Search for the cell housing the specified text and yield its [X, Y] center coordinate. 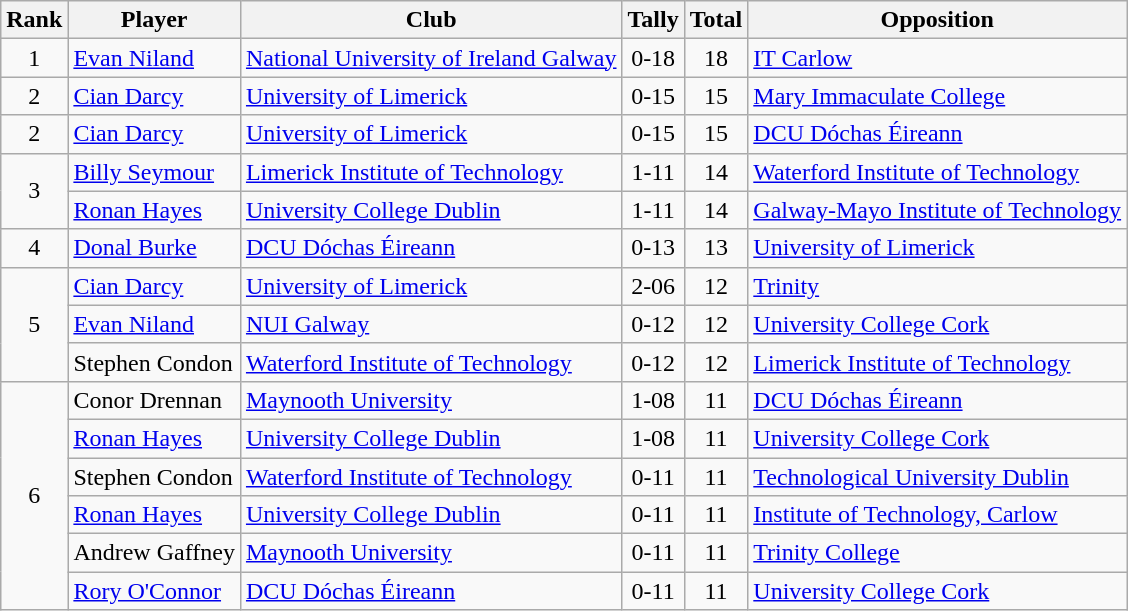
Total [716, 20]
Technological University Dublin [938, 477]
Opposition [938, 20]
Andrew Gaffney [154, 553]
Tally [653, 20]
Mary Immaculate College [938, 96]
2-06 [653, 286]
IT Carlow [938, 58]
5 [34, 324]
National University of Ireland Galway [431, 58]
Galway-Mayo Institute of Technology [938, 210]
Institute of Technology, Carlow [938, 515]
Rank [34, 20]
Conor Drennan [154, 400]
Billy Seymour [154, 172]
NUI Galway [431, 324]
3 [34, 191]
Donal Burke [154, 248]
13 [716, 248]
4 [34, 248]
Trinity [938, 286]
0-18 [653, 58]
Rory O'Connor [154, 591]
1 [34, 58]
Player [154, 20]
Trinity College [938, 553]
Club [431, 20]
0-13 [653, 248]
6 [34, 495]
18 [716, 58]
